Return the [X, Y] coordinate for the center point of the cell that contains the specified text.  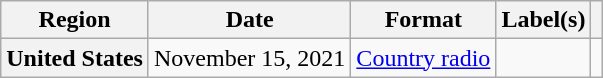
Country radio [424, 58]
Date [249, 20]
November 15, 2021 [249, 58]
United States [75, 58]
Format [424, 20]
Region [75, 20]
Label(s) [544, 20]
